For the text-containing cell, return its midpoint in (x, y) coordinate format. 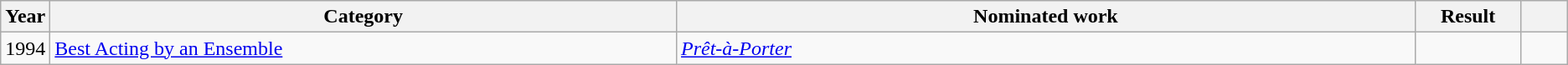
Best Acting by an Ensemble (364, 48)
Prêt-à-Porter (1046, 48)
Nominated work (1046, 17)
Category (364, 17)
1994 (25, 48)
Year (25, 17)
Result (1467, 17)
